Extract the [X, Y] coordinate from the center of the cell holding the provided text.  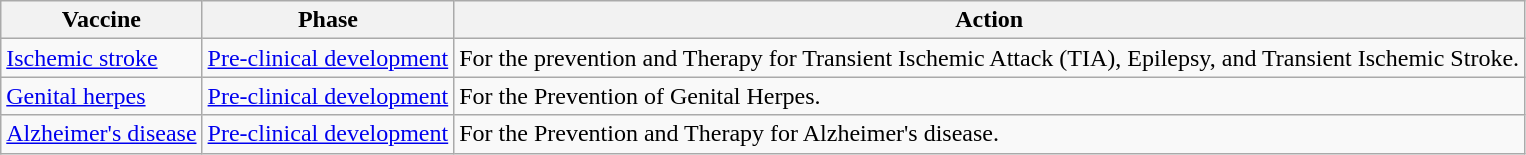
Phase [328, 20]
Alzheimer's disease [102, 134]
Ischemic stroke [102, 58]
Genital herpes [102, 96]
For the prevention and Therapy for Transient Ischemic Attack (TIA), Epilepsy, and Transient Ischemic Stroke. [990, 58]
Vaccine [102, 20]
Action [990, 20]
For the Prevention of Genital Herpes. [990, 96]
For the Prevention and Therapy for Alzheimer's disease. [990, 134]
